Provide the (X, Y) coordinate of the cell's center where the given text is located.  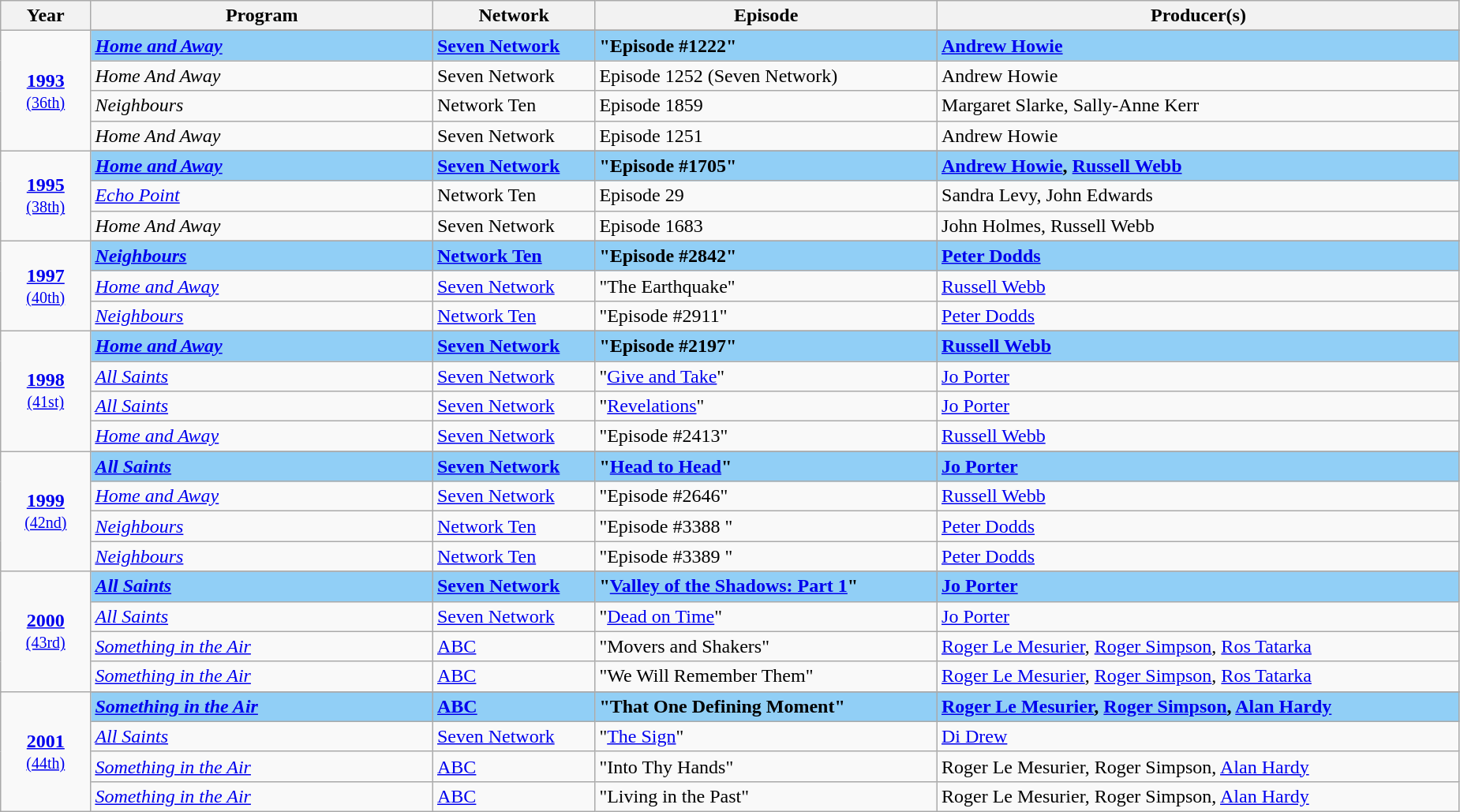
1998(41st) (46, 391)
1995(38th) (46, 196)
"Episode #2413" (766, 436)
"Episode #3389 " (766, 556)
2001(44th) (46, 751)
Producer(s) (1199, 16)
"Living in the Past" (766, 796)
"Episode #1222" (766, 46)
2000(43rd) (46, 631)
1993(36th) (46, 91)
"Into Thy Hands" (766, 766)
Episode 1251 (766, 136)
Margaret Slarke, Sally-Anne Kerr (1199, 106)
Episode 1252 (Seven Network) (766, 76)
"Episode #3388 " (766, 526)
"Episode #2646" (766, 496)
Episode 1859 (766, 106)
John Holmes, Russell Webb (1199, 226)
"Dead on Time" (766, 616)
Di Drew (1199, 736)
Episode (766, 16)
1997(40th) (46, 286)
Sandra Levy, John Edwards (1199, 196)
"Revelations" (766, 406)
Echo Point (262, 196)
"Movers and Shakers" (766, 646)
"We Will Remember Them" (766, 676)
"Head to Head" (766, 466)
"Episode #2911" (766, 316)
Network (513, 16)
"Episode #2197" (766, 346)
"That One Defining Moment" (766, 706)
"Episode #2842" (766, 256)
"Valley of the Shadows: Part 1" (766, 586)
Program (262, 16)
"The Earthquake" (766, 286)
"Give and Take" (766, 376)
Year (46, 16)
"Episode #1705" (766, 166)
1999(42nd) (46, 511)
Episode 29 (766, 196)
"The Sign" (766, 736)
Andrew Howie, Russell Webb (1199, 166)
Episode 1683 (766, 226)
